Find where the given text appears and provide that cell's center as [X, Y] coordinate. 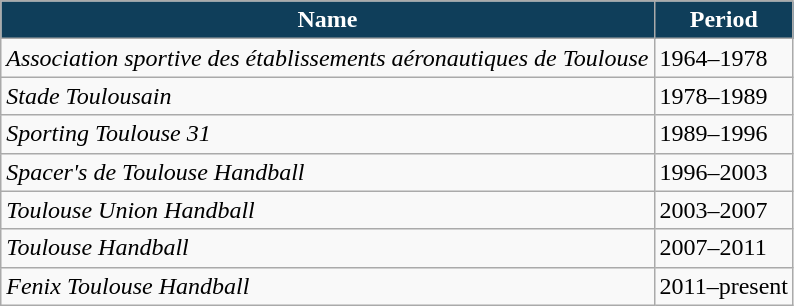
Fenix Toulouse Handball [328, 286]
Association sportive des établissements aéronautiques de Toulouse [328, 58]
Toulouse Handball [328, 248]
Name [328, 20]
1964–1978 [724, 58]
Stade Toulousain [328, 96]
Period [724, 20]
Sporting Toulouse 31 [328, 134]
1996–2003 [724, 172]
Toulouse Union Handball [328, 210]
2011–present [724, 286]
1989–1996 [724, 134]
1978–1989 [724, 96]
Spacer's de Toulouse Handball [328, 172]
2007–2011 [724, 248]
2003–2007 [724, 210]
